Capture the cell that displays the provided text and extract its [x, y] central coordinate. 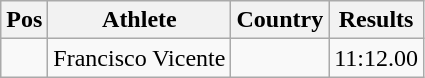
Athlete [140, 20]
Country [280, 20]
Pos [24, 20]
Francisco Vicente [140, 58]
Results [376, 20]
11:12.00 [376, 58]
